Return [X, Y] of the center of cell containing provided text 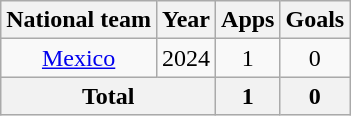
National team [79, 20]
2024 [186, 58]
Apps [248, 20]
Mexico [79, 58]
Goals [315, 20]
Total [108, 96]
Year [186, 20]
